Identify which cell holds the provided text, then report its (x, y) central coordinate. 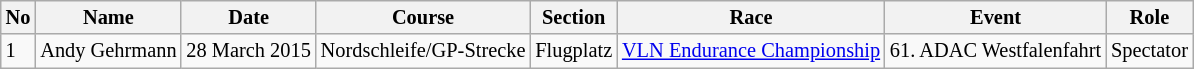
Nordschleife/GP-Strecke (424, 51)
Event (996, 17)
Role (1150, 17)
Andy Gehrmann (108, 51)
Spectator (1150, 51)
Course (424, 17)
28 March 2015 (248, 51)
Name (108, 17)
1 (18, 51)
VLN Endurance Championship (751, 51)
61. ADAC Westfalenfahrt (996, 51)
Section (574, 17)
Date (248, 17)
Race (751, 17)
No (18, 17)
Flugplatz (574, 51)
